Identify which cell holds the provided text, then report its (x, y) central coordinate. 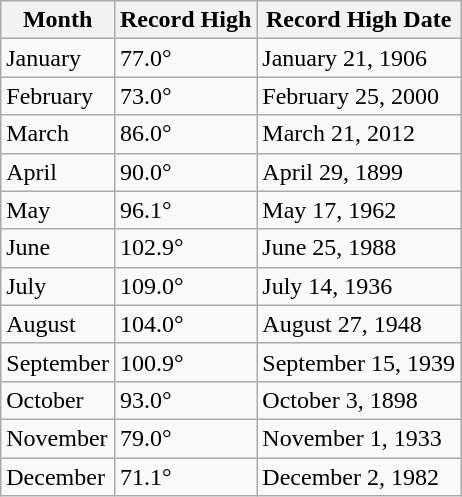
Record High Date (359, 20)
August (58, 324)
86.0° (185, 134)
December 2, 1982 (359, 477)
November (58, 438)
93.0° (185, 400)
109.0° (185, 286)
Record High (185, 20)
April 29, 1899 (359, 172)
September 15, 1939 (359, 362)
January 21, 1906 (359, 58)
90.0° (185, 172)
May (58, 210)
March 21, 2012 (359, 134)
August 27, 1948 (359, 324)
May 17, 1962 (359, 210)
September (58, 362)
79.0° (185, 438)
71.1° (185, 477)
October 3, 1898 (359, 400)
77.0° (185, 58)
June 25, 1988 (359, 248)
96.1° (185, 210)
April (58, 172)
104.0° (185, 324)
October (58, 400)
February 25, 2000 (359, 96)
January (58, 58)
March (58, 134)
102.9° (185, 248)
June (58, 248)
73.0° (185, 96)
100.9° (185, 362)
February (58, 96)
November 1, 1933 (359, 438)
Month (58, 20)
July 14, 1936 (359, 286)
December (58, 477)
July (58, 286)
